Pinpoint the cell where the given text exists, returning its [X, Y] midpoint coordinate. 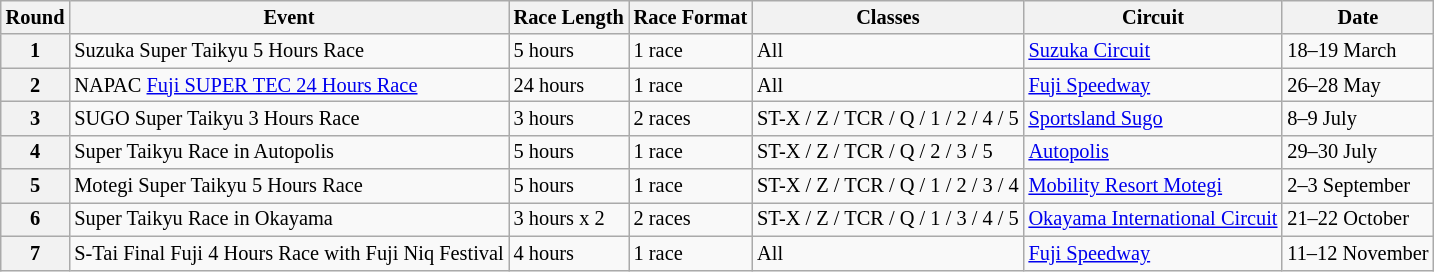
6 [36, 219]
5 [36, 186]
3 hours x 2 [569, 219]
Race Format [690, 17]
2–3 September [1358, 186]
Sportsland Sugo [1154, 118]
Date [1358, 17]
2 [36, 85]
ST-X / Z / TCR / Q / 1 / 2 / 4 / 5 [888, 118]
21–22 October [1358, 219]
Super Taikyu Race in Okayama [288, 219]
Suzuka Super Taikyu 5 Hours Race [288, 51]
SUGO Super Taikyu 3 Hours Race [288, 118]
Circuit [1154, 17]
11–12 November [1358, 253]
Autopolis [1154, 152]
ST-X / Z / TCR / Q / 1 / 3 / 4 / 5 [888, 219]
3 hours [569, 118]
3 [36, 118]
26–28 May [1358, 85]
Motegi Super Taikyu 5 Hours Race [288, 186]
29–30 July [1358, 152]
Suzuka Circuit [1154, 51]
Okayama International Circuit [1154, 219]
Round [36, 17]
7 [36, 253]
S-Tai Final Fuji 4 Hours Race with Fuji Niq Festival [288, 253]
Race Length [569, 17]
Classes [888, 17]
24 hours [569, 85]
1 [36, 51]
NAPAC Fuji SUPER TEC 24 Hours Race [288, 85]
8–9 July [1358, 118]
ST-X / Z / TCR / Q / 2 / 3 / 5 [888, 152]
4 [36, 152]
18–19 March [1358, 51]
ST-X / Z / TCR / Q / 1 / 2 / 3 / 4 [888, 186]
Super Taikyu Race in Autopolis [288, 152]
Mobility Resort Motegi [1154, 186]
Event [288, 17]
4 hours [569, 253]
